Return the [X, Y] coordinate for the center point of the cell that contains the specified text.  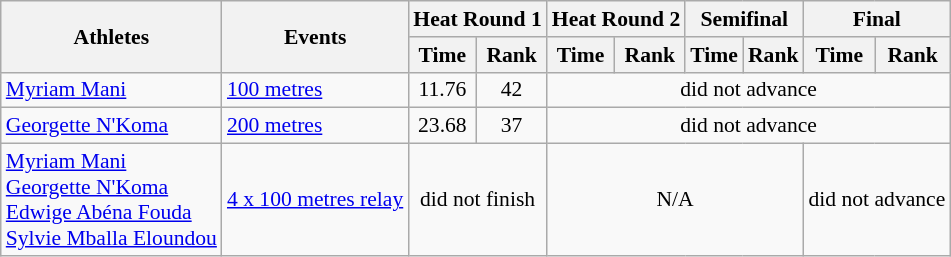
42 [511, 90]
Heat Round 1 [477, 19]
Athletes [112, 36]
Myriam Mani [112, 90]
Myriam ManiGeorgette N'KomaEdwige Abéna FoudaSylvie Mballa Eloundou [112, 200]
Semifinal [744, 19]
4 x 100 metres relay [315, 200]
Georgette N'Koma [112, 126]
200 metres [315, 126]
N/A [676, 200]
Events [315, 36]
Final [876, 19]
23.68 [442, 126]
Heat Round 2 [616, 19]
did not finish [477, 200]
100 metres [315, 90]
11.76 [442, 90]
37 [511, 126]
